From the cell containing the given text, extract its center point as [X, Y] coordinate. 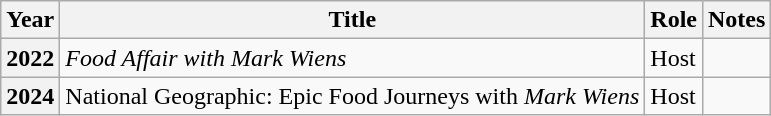
Title [352, 20]
National Geographic: Epic Food Journeys with Mark Wiens [352, 96]
2022 [30, 58]
2024 [30, 96]
Role [674, 20]
Food Affair with Mark Wiens [352, 58]
Notes [736, 20]
Year [30, 20]
